Output the (X, Y) coordinate of the center of the cell containing the given text.  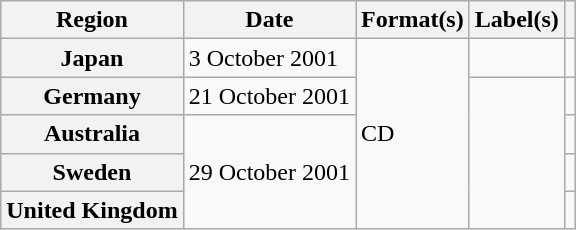
Germany (92, 96)
29 October 2001 (269, 172)
Japan (92, 58)
United Kingdom (92, 210)
Format(s) (413, 20)
Region (92, 20)
Date (269, 20)
3 October 2001 (269, 58)
Australia (92, 134)
CD (413, 134)
21 October 2001 (269, 96)
Label(s) (516, 20)
Sweden (92, 172)
